Detect which cell encompasses the target text, then output its [x, y] center coordinate. 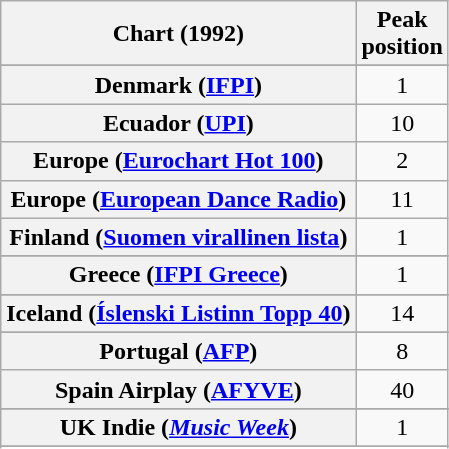
Greece (IFPI Greece) [178, 275]
11 [402, 199]
14 [402, 313]
Spain Airplay (AFYVE) [178, 389]
Chart (1992) [178, 34]
Europe (European Dance Radio) [178, 199]
Portugal (AFP) [178, 351]
Iceland (Íslenski Listinn Topp 40) [178, 313]
Denmark (IFPI) [178, 85]
Peakposition [402, 34]
2 [402, 161]
Ecuador (UPI) [178, 123]
Europe (Eurochart Hot 100) [178, 161]
UK Indie (Music Week) [178, 427]
10 [402, 123]
Finland (Suomen virallinen lista) [178, 237]
8 [402, 351]
40 [402, 389]
